Determine the [X, Y] coordinate at the center of the cell enclosing the given text.  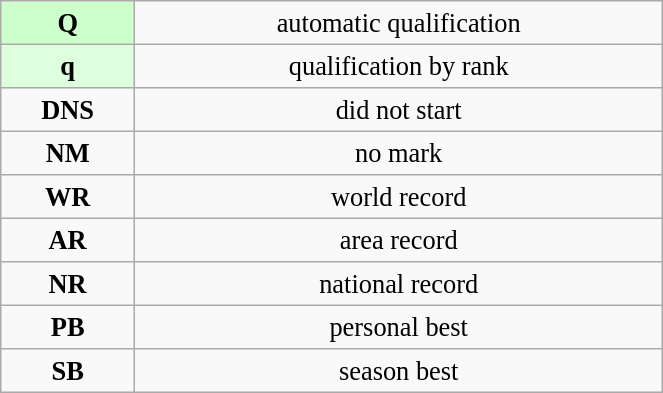
NM [68, 153]
area record [399, 240]
qualification by rank [399, 66]
national record [399, 284]
AR [68, 240]
q [68, 66]
DNS [68, 109]
automatic qualification [399, 22]
WR [68, 197]
world record [399, 197]
no mark [399, 153]
season best [399, 371]
Q [68, 22]
personal best [399, 327]
SB [68, 371]
NR [68, 284]
did not start [399, 109]
PB [68, 327]
